Scan for the cell matching the given text and deliver its [X, Y] coordinate at center. 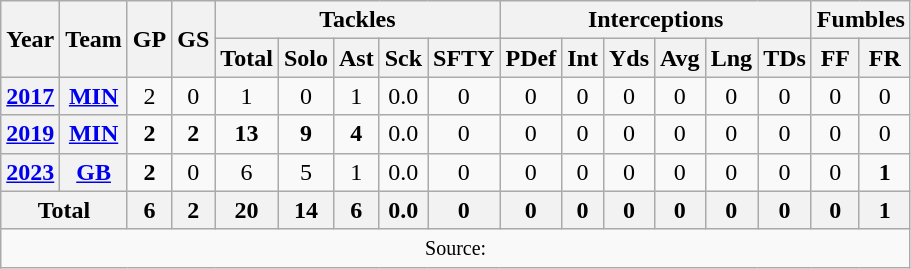
5 [306, 172]
14 [306, 210]
2019 [30, 134]
FR [884, 58]
4 [356, 134]
Avg [680, 58]
Fumbles [860, 20]
Tackles [358, 20]
Yds [628, 58]
GS [194, 39]
FF [835, 58]
PDef [531, 58]
2017 [30, 96]
Solo [306, 58]
GP [149, 39]
TDs [785, 58]
Interceptions [656, 20]
13 [247, 134]
Team [94, 39]
Source: [456, 248]
Year [30, 39]
20 [247, 210]
Int [583, 58]
Lng [731, 58]
2023 [30, 172]
SFTY [464, 58]
9 [306, 134]
Ast [356, 58]
Sck [403, 58]
GB [94, 172]
